Locate the cell with the specified text and output its (x, y) center coordinate. 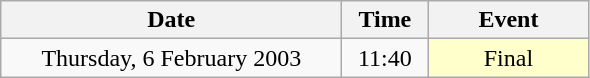
Final (508, 58)
Event (508, 20)
Thursday, 6 February 2003 (172, 58)
Time (385, 20)
11:40 (385, 58)
Date (172, 20)
